Detect which cell encompasses the target text, then output its (x, y) center coordinate. 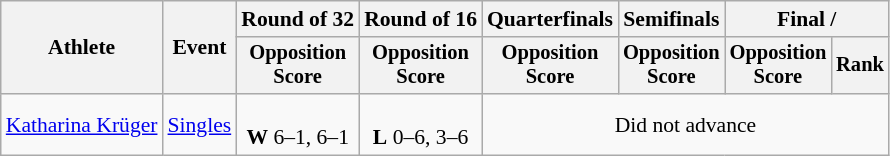
L 0–6, 3–6 (420, 124)
Round of 32 (298, 19)
Quarterfinals (550, 19)
Athlete (82, 48)
Singles (200, 124)
Final / (807, 19)
Round of 16 (420, 19)
Rank (860, 66)
Did not advance (686, 124)
Semifinals (672, 19)
W 6–1, 6–1 (298, 124)
Katharina Krüger (82, 124)
Event (200, 48)
